Return (X, Y) of the center of cell containing provided text 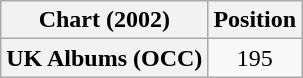
UK Albums (OCC) (104, 58)
195 (255, 58)
Position (255, 20)
Chart (2002) (104, 20)
